Pinpoint the cell where the given text exists, returning its [x, y] midpoint coordinate. 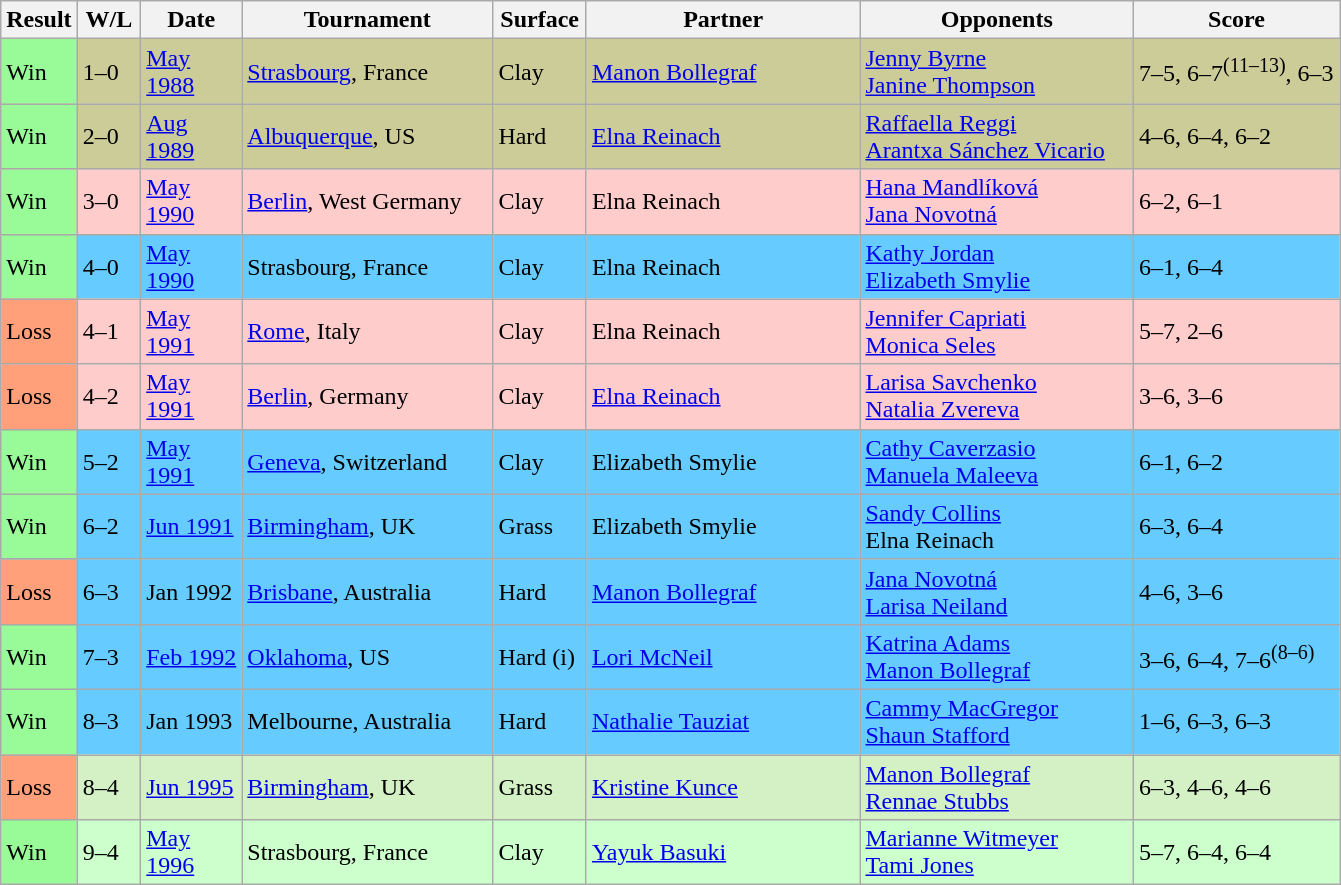
5–7, 6–4, 6–4 [1237, 852]
Result [39, 20]
7–5, 6–7(11–13), 6–3 [1237, 72]
4–2 [109, 396]
6–1, 6–2 [1237, 462]
1–0 [109, 72]
Jan 1993 [192, 722]
6–2, 6–1 [1237, 202]
Cammy MacGregor Shaun Stafford [997, 722]
Berlin, Germany [368, 396]
Oklahoma, US [368, 656]
4–0 [109, 266]
W/L [109, 20]
6–2 [109, 526]
3–6, 3–6 [1237, 396]
May 1988 [192, 72]
8–3 [109, 722]
1–6, 6–3, 6–3 [1237, 722]
Lori McNeil [723, 656]
Jenny Byrne Janine Thompson [997, 72]
Tournament [368, 20]
4–6, 6–4, 6–2 [1237, 136]
Katrina Adams Manon Bollegraf [997, 656]
Jana Novotná Larisa Neiland [997, 592]
6–3, 6–4 [1237, 526]
Jun 1995 [192, 786]
5–2 [109, 462]
Kristine Kunce [723, 786]
Partner [723, 20]
Cathy Caverzasio Manuela Maleeva [997, 462]
6–1, 6–4 [1237, 266]
Melbourne, Australia [368, 722]
Kathy Jordan Elizabeth Smylie [997, 266]
7–3 [109, 656]
Sandy Collins Elna Reinach [997, 526]
3–6, 6–4, 7–6(8–6) [1237, 656]
4–1 [109, 332]
Rome, Italy [368, 332]
5–7, 2–6 [1237, 332]
Brisbane, Australia [368, 592]
3–0 [109, 202]
Albuquerque, US [368, 136]
Aug 1989 [192, 136]
Manon Bollegraf Rennae Stubbs [997, 786]
Jun 1991 [192, 526]
Score [1237, 20]
Feb 1992 [192, 656]
Jennifer Capriati Monica Seles [997, 332]
Raffaella Reggi Arantxa Sánchez Vicario [997, 136]
8–4 [109, 786]
9–4 [109, 852]
Jan 1992 [192, 592]
6–3 [109, 592]
Berlin, West Germany [368, 202]
Nathalie Tauziat [723, 722]
Hana Mandlíková Jana Novotná [997, 202]
Opponents [997, 20]
Marianne Witmeyer Tami Jones [997, 852]
2–0 [109, 136]
4–6, 3–6 [1237, 592]
Surface [540, 20]
Hard (i) [540, 656]
Date [192, 20]
Geneva, Switzerland [368, 462]
May 1996 [192, 852]
6–3, 4–6, 4–6 [1237, 786]
Yayuk Basuki [723, 852]
Larisa Savchenko Natalia Zvereva [997, 396]
